Capture the cell that displays the provided text and extract its [x, y] central coordinate. 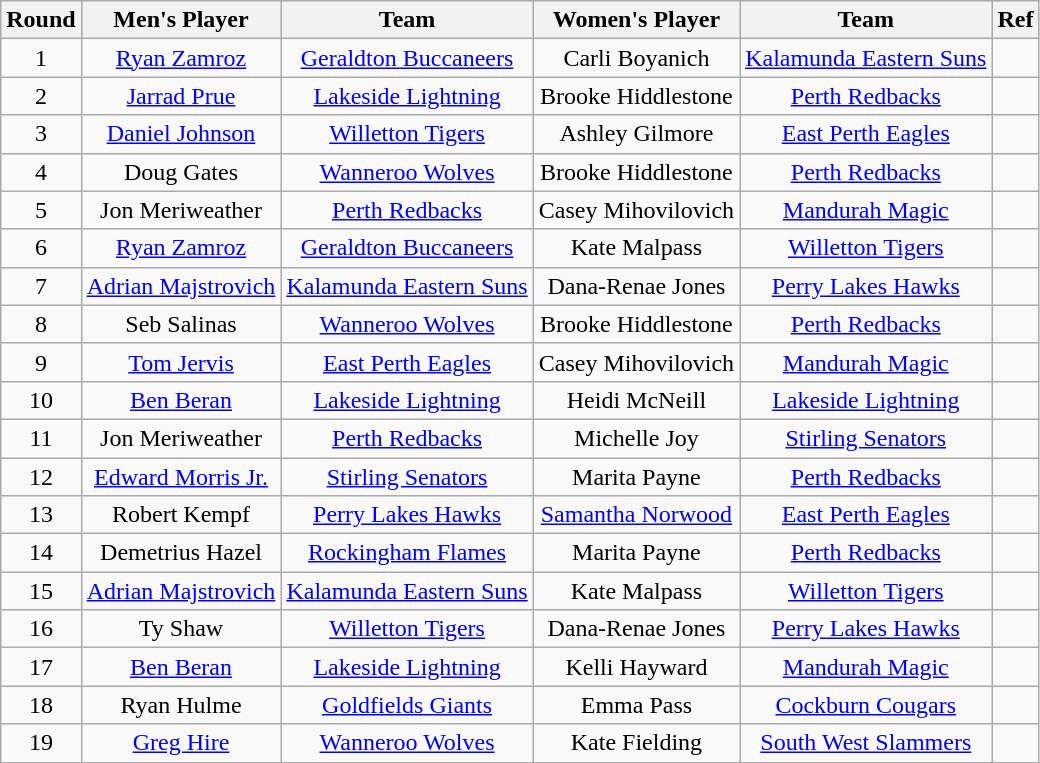
Tom Jervis [181, 362]
Ryan Hulme [181, 705]
9 [41, 362]
Ref [1016, 20]
5 [41, 210]
South West Slammers [866, 743]
Doug Gates [181, 172]
Goldfields Giants [407, 705]
10 [41, 400]
Ty Shaw [181, 629]
Carli Boyanich [636, 58]
19 [41, 743]
Kate Fielding [636, 743]
1 [41, 58]
Robert Kempf [181, 515]
11 [41, 438]
4 [41, 172]
Edward Morris Jr. [181, 477]
Round [41, 20]
Women's Player [636, 20]
Seb Salinas [181, 324]
6 [41, 248]
Greg Hire [181, 743]
Demetrius Hazel [181, 553]
3 [41, 134]
13 [41, 515]
Kelli Hayward [636, 667]
Cockburn Cougars [866, 705]
17 [41, 667]
14 [41, 553]
Jarrad Prue [181, 96]
Rockingham Flames [407, 553]
12 [41, 477]
2 [41, 96]
Men's Player [181, 20]
7 [41, 286]
Michelle Joy [636, 438]
Heidi McNeill [636, 400]
Daniel Johnson [181, 134]
16 [41, 629]
Samantha Norwood [636, 515]
Ashley Gilmore [636, 134]
15 [41, 591]
Emma Pass [636, 705]
8 [41, 324]
18 [41, 705]
